Output the [X, Y] coordinate of the center of the cell containing the given text.  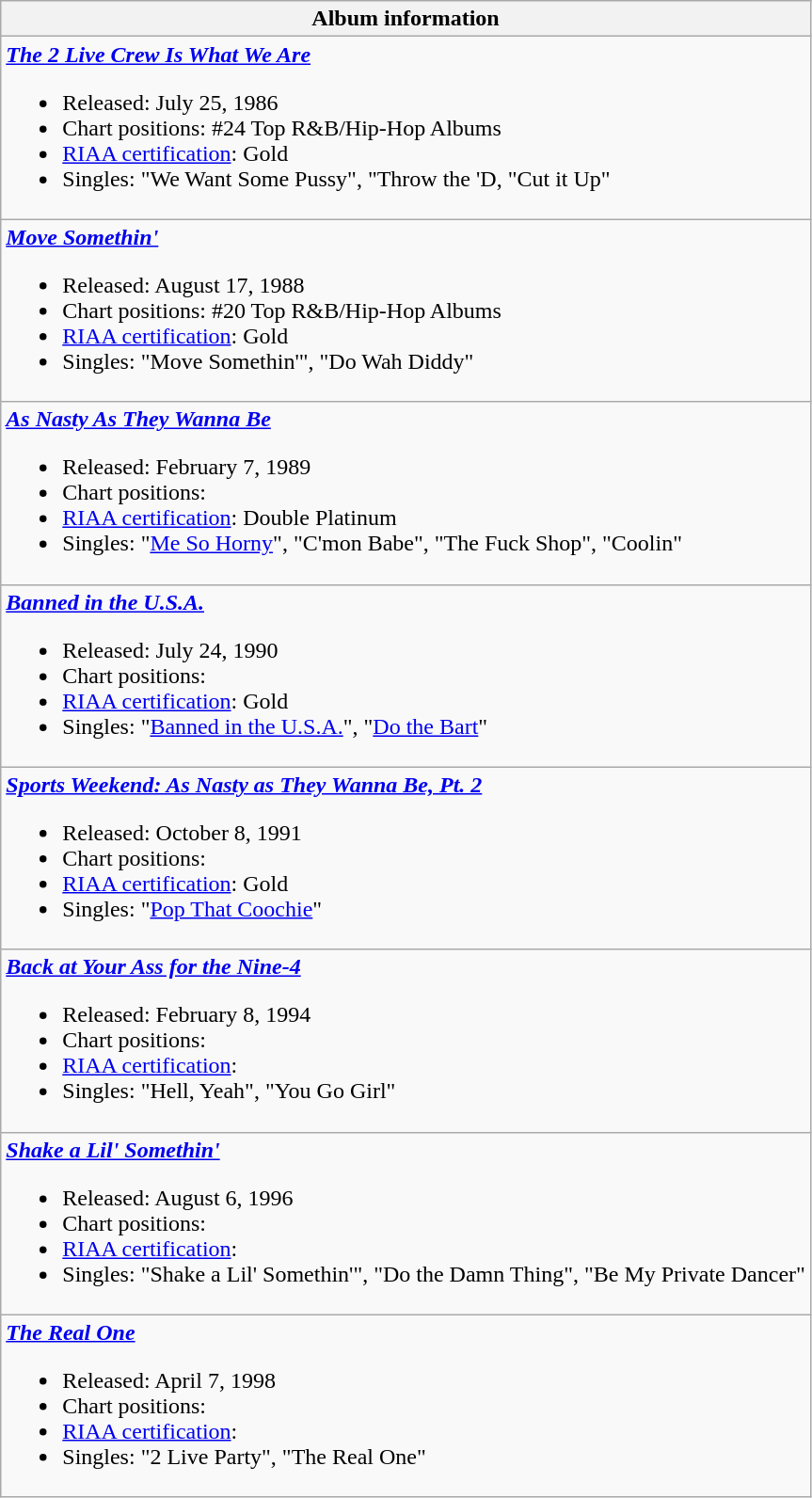
Banned in the U.S.A.Released: July 24, 1990Chart positions:RIAA certification: GoldSingles: "Banned in the U.S.A.", "Do the Bart" [406, 676]
Move Somethin'Released: August 17, 1988Chart positions: #20 Top R&B/Hip-Hop AlbumsRIAA certification: GoldSingles: "Move Somethin'", "Do Wah Diddy" [406, 311]
The Real OneReleased: April 7, 1998Chart positions:RIAA certification:Singles: "2 Live Party", "The Real One" [406, 1406]
Sports Weekend: As Nasty as They Wanna Be, Pt. 2Released: October 8, 1991Chart positions:RIAA certification: GoldSingles: "Pop That Coochie" [406, 858]
Album information [406, 19]
Back at Your Ass for the Nine-4Released: February 8, 1994Chart positions:RIAA certification:Singles: "Hell, Yeah", "You Go Girl" [406, 1041]
